Detect which cell encompasses the target text, then output its [X, Y] center coordinate. 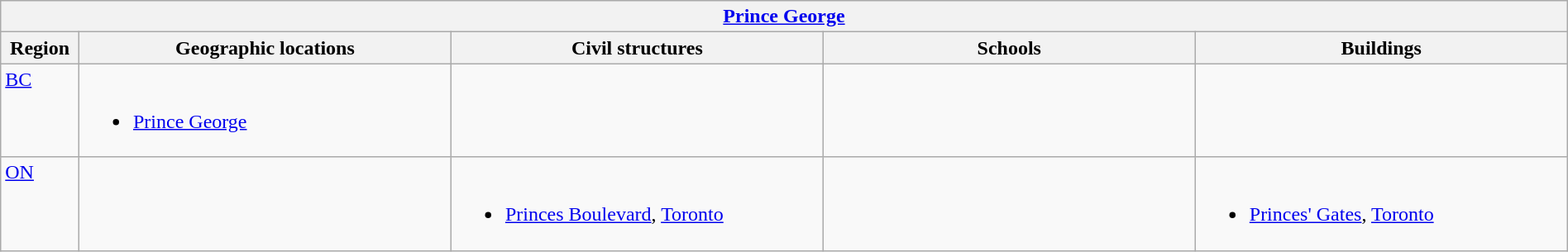
Schools [1009, 48]
Civil structures [637, 48]
Princes Boulevard, Toronto [637, 203]
ON [40, 203]
Buildings [1381, 48]
Princes' Gates, Toronto [1381, 203]
Region [40, 48]
Geographic locations [265, 48]
BC [40, 111]
